Capture the cell that displays the provided text and extract its [X, Y] central coordinate. 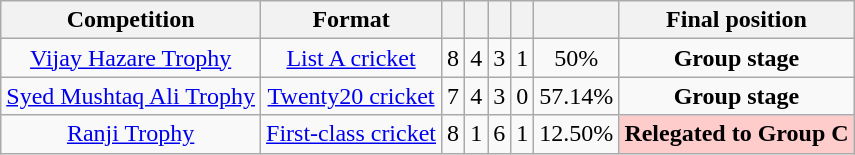
Relegated to Group C [736, 134]
First-class cricket [352, 134]
Vijay Hazare Trophy [131, 58]
7 [454, 96]
Twenty20 cricket [352, 96]
Competition [131, 20]
0 [522, 96]
Ranji Trophy [131, 134]
57.14% [576, 96]
Syed Mushtaq Ali Trophy [131, 96]
6 [500, 134]
12.50% [576, 134]
List A cricket [352, 58]
50% [576, 58]
Final position [736, 20]
Format [352, 20]
